Identify which cell holds the provided text, then report its (x, y) central coordinate. 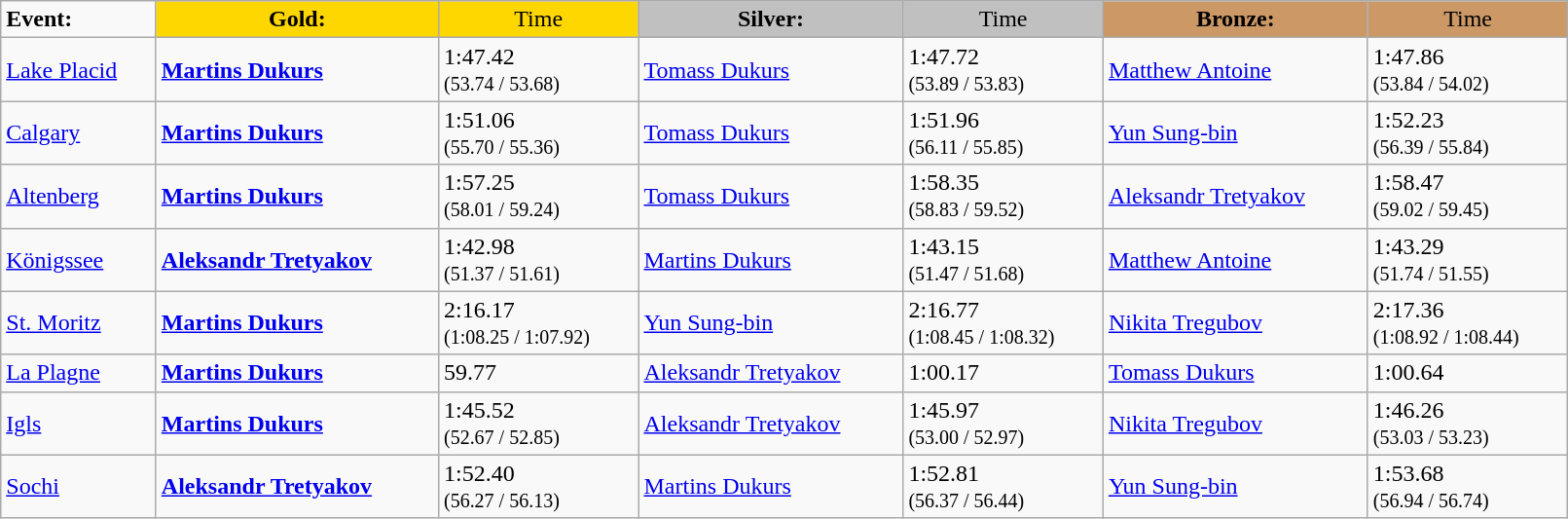
Lake Placid (79, 70)
1:47.42(53.74 / 53.68) (538, 70)
1:58.47(59.02 / 59.45) (1468, 197)
St. Moritz (79, 323)
1:52.23(56.39 / 55.84) (1468, 132)
Silver: (771, 19)
1:51.96(56.11 / 55.85) (1003, 132)
1:00.64 (1468, 373)
Sochi (79, 487)
Igls (79, 423)
1:52.81(56.37 / 56.44) (1003, 487)
2:17.36(1:08.92 / 1:08.44) (1468, 323)
Altenberg (79, 197)
Event: (79, 19)
La Plagne (79, 373)
1:45.52(52.67 / 52.85) (538, 423)
1:51.06(55.70 / 55.36) (538, 132)
1:43.29(51.74 / 51.55) (1468, 259)
Gold: (297, 19)
1:53.68(56.94 / 56.74) (1468, 487)
2:16.17(1:08.25 / 1:07.92) (538, 323)
1:58.35(58.83 / 59.52) (1003, 197)
1:47.86(53.84 / 54.02) (1468, 70)
2:16.77(1:08.45 / 1:08.32) (1003, 323)
Königssee (79, 259)
1:57.25(58.01 / 59.24) (538, 197)
59.77 (538, 373)
1:46.26(53.03 / 53.23) (1468, 423)
1:43.15(51.47 / 51.68) (1003, 259)
1:52.40(56.27 / 56.13) (538, 487)
1:47.72(53.89 / 53.83) (1003, 70)
Bronze: (1235, 19)
Calgary (79, 132)
1:45.97(53.00 / 52.97) (1003, 423)
1:00.17 (1003, 373)
1:42.98(51.37 / 51.61) (538, 259)
